Capture the cell that displays the provided text and extract its (X, Y) central coordinate. 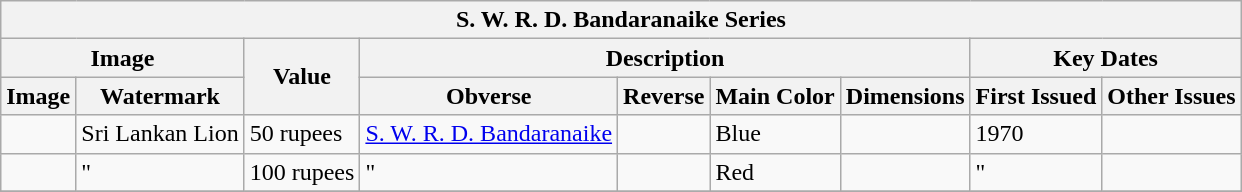
Main Color (775, 96)
Value (302, 77)
First Issued (1036, 96)
Key Dates (1106, 58)
50 rupees (302, 134)
Reverse (664, 96)
Red (775, 172)
Dimensions (905, 96)
100 rupees (302, 172)
S. W. R. D. Bandaranaike Series (621, 20)
Other Issues (1172, 96)
Obverse (489, 96)
Sri Lankan Lion (160, 134)
S. W. R. D. Bandaranaike (489, 134)
1970 (1036, 134)
Blue (775, 134)
Description (665, 58)
Watermark (160, 96)
